For the text-containing cell, return its midpoint in (X, Y) coordinate format. 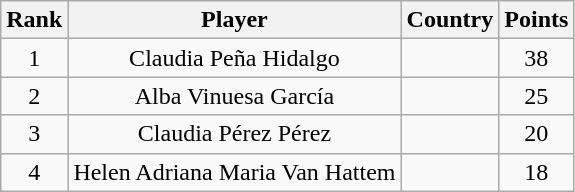
Points (536, 20)
4 (34, 172)
Rank (34, 20)
1 (34, 58)
Player (234, 20)
3 (34, 134)
25 (536, 96)
18 (536, 172)
Claudia Peña Hidalgo (234, 58)
38 (536, 58)
2 (34, 96)
Claudia Pérez Pérez (234, 134)
Alba Vinuesa García (234, 96)
20 (536, 134)
Helen Adriana Maria Van Hattem (234, 172)
Country (450, 20)
